Pinpoint the cell where the given text exists, returning its [x, y] midpoint coordinate. 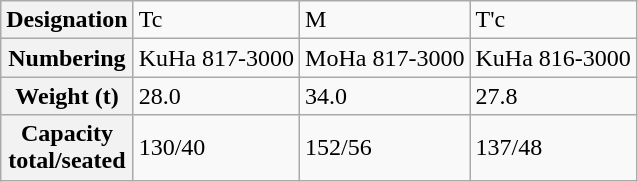
Designation [67, 20]
T'c [553, 20]
Numbering [67, 58]
152/56 [385, 148]
27.8 [553, 96]
KuHa 816-3000 [553, 58]
Tc [216, 20]
MoHa 817-3000 [385, 58]
KuHa 817-3000 [216, 58]
130/40 [216, 148]
Capacitytotal/seated [67, 148]
34.0 [385, 96]
28.0 [216, 96]
M [385, 20]
Weight (t) [67, 96]
137/48 [553, 148]
